Output the [X, Y] coordinate of the center of the cell containing the given text.  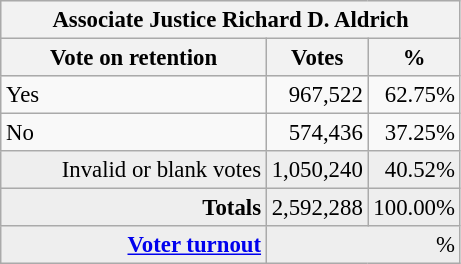
Voter turnout [134, 245]
100.00% [414, 208]
62.75% [414, 95]
37.25% [414, 133]
967,522 [317, 95]
40.52% [414, 170]
Associate Justice Richard D. Aldrich [231, 20]
Vote on retention [134, 58]
2,592,288 [317, 208]
No [134, 133]
Yes [134, 95]
Votes [317, 58]
574,436 [317, 133]
Invalid or blank votes [134, 170]
Totals [134, 208]
1,050,240 [317, 170]
